Output the (x, y) coordinate of the center of the cell containing the given text.  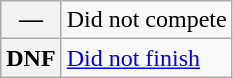
Did not compete (146, 20)
Did not finish (146, 58)
— (31, 20)
DNF (31, 58)
